From the cell containing the given text, extract its center point as [X, Y] coordinate. 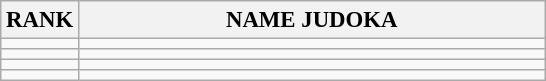
RANK [40, 20]
NAME JUDOKA [312, 20]
